Output the (x, y) coordinate of the center of the cell containing the given text.  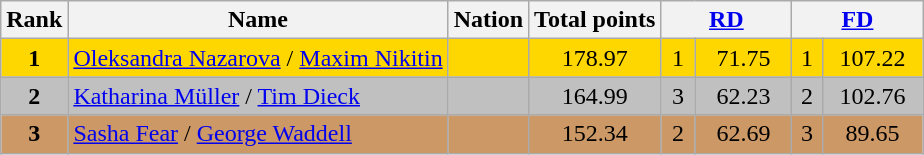
Oleksandra Nazarova / Maxim Nikitin (258, 58)
Sasha Fear / George Waddell (258, 134)
62.23 (744, 96)
Name (258, 20)
Katharina Müller / Tim Dieck (258, 96)
107.22 (872, 58)
152.34 (595, 134)
71.75 (744, 58)
102.76 (872, 96)
164.99 (595, 96)
RD (726, 20)
Rank (34, 20)
62.69 (744, 134)
89.65 (872, 134)
178.97 (595, 58)
Nation (488, 20)
Total points (595, 20)
FD (858, 20)
